Capture the cell that displays the provided text and extract its [X, Y] central coordinate. 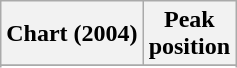
Peakposition [189, 34]
Chart (2004) [72, 34]
